Find where the given text appears and provide that cell's center as (x, y) coordinate. 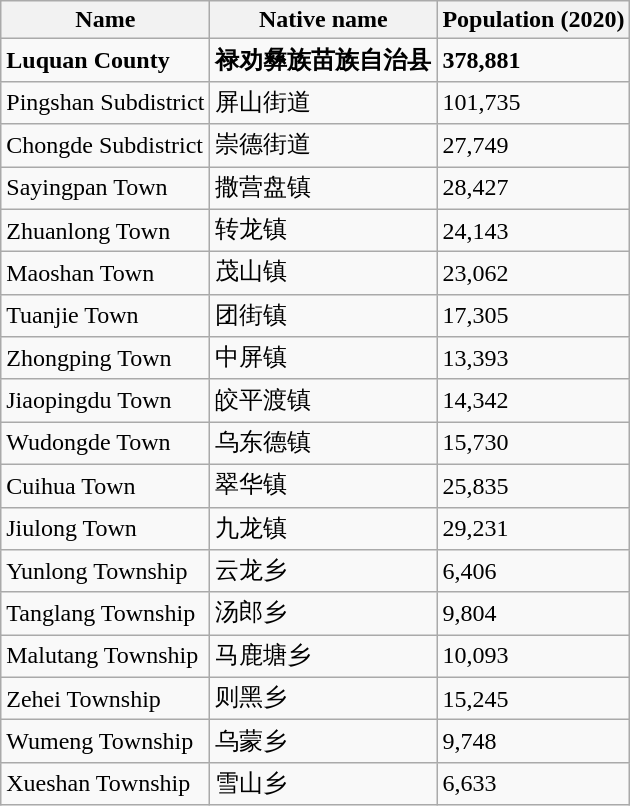
Pingshan Subdistrict (106, 102)
云龙乡 (324, 572)
28,427 (534, 188)
Jiulong Town (106, 528)
10,093 (534, 656)
转龙镇 (324, 230)
14,342 (534, 400)
Wumeng Township (106, 742)
9,748 (534, 742)
翠华镇 (324, 486)
乌蒙乡 (324, 742)
皎平渡镇 (324, 400)
Zehei Township (106, 698)
Tanglang Township (106, 614)
25,835 (534, 486)
雪山乡 (324, 784)
Jiaopingdu Town (106, 400)
23,062 (534, 274)
9,804 (534, 614)
Malutang Township (106, 656)
17,305 (534, 316)
崇德街道 (324, 146)
九龙镇 (324, 528)
中屏镇 (324, 358)
101,735 (534, 102)
Luquan County (106, 60)
6,406 (534, 572)
禄劝彝族苗族自治县 (324, 60)
24,143 (534, 230)
撒营盘镇 (324, 188)
Tuanjie Town (106, 316)
Zhuanlong Town (106, 230)
Population (2020) (534, 20)
Chongde Subdistrict (106, 146)
Native name (324, 20)
27,749 (534, 146)
屏山街道 (324, 102)
则黑乡 (324, 698)
29,231 (534, 528)
6,633 (534, 784)
乌东德镇 (324, 444)
团街镇 (324, 316)
13,393 (534, 358)
Xueshan Township (106, 784)
15,730 (534, 444)
Zhongping Town (106, 358)
Wudongde Town (106, 444)
Cuihua Town (106, 486)
汤郎乡 (324, 614)
Yunlong Township (106, 572)
15,245 (534, 698)
茂山镇 (324, 274)
马鹿塘乡 (324, 656)
Sayingpan Town (106, 188)
Maoshan Town (106, 274)
Name (106, 20)
378,881 (534, 60)
